Return [x, y] of the center of cell containing provided text 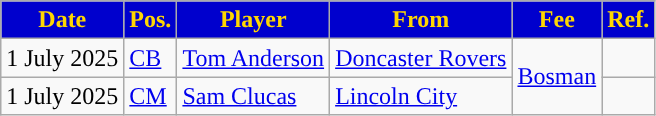
CB [150, 58]
Sam Clucas [254, 96]
CM [150, 96]
Tom Anderson [254, 58]
Player [254, 20]
Bosman [557, 77]
Fee [557, 20]
Date [62, 20]
Lincoln City [421, 96]
From [421, 20]
Ref. [628, 20]
Doncaster Rovers [421, 58]
Pos. [150, 20]
